Output the [X, Y] coordinate of the center of the cell containing the given text.  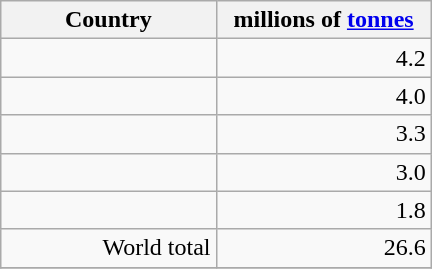
millions of tonnes [324, 20]
Country [108, 20]
4.0 [324, 96]
4.2 [324, 58]
1.8 [324, 210]
26.6 [324, 248]
3.0 [324, 172]
3.3 [324, 134]
World total [108, 248]
